From the cell containing the given text, extract its center point as [x, y] coordinate. 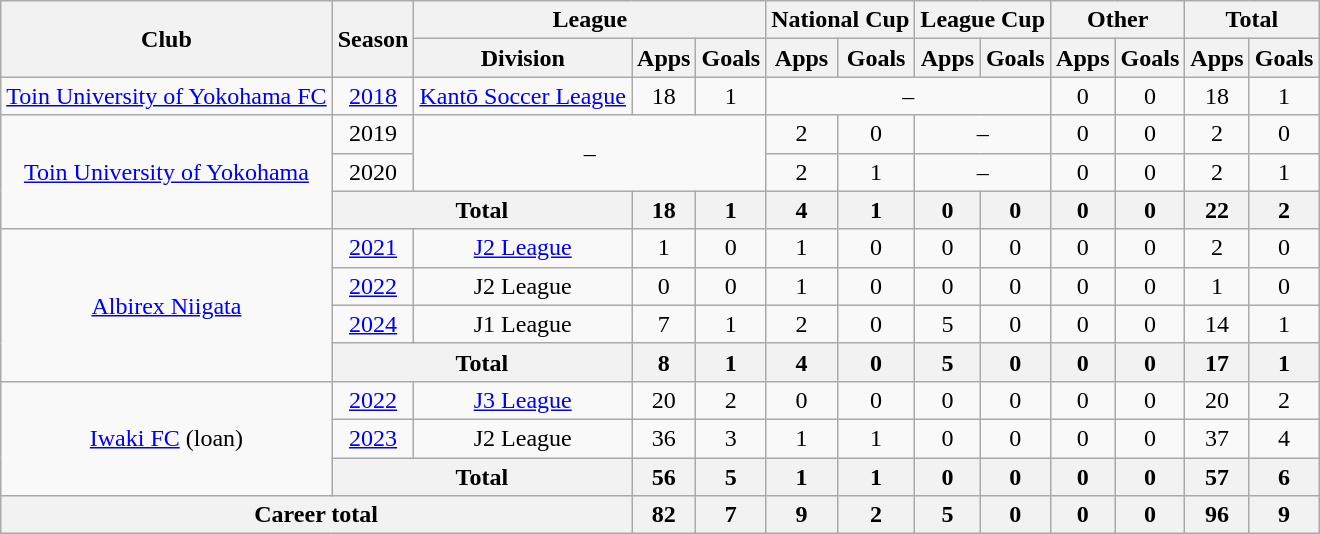
J3 League [523, 400]
Toin University of Yokohama FC [166, 96]
14 [1217, 324]
League Cup [983, 20]
57 [1217, 477]
22 [1217, 210]
2019 [373, 134]
J1 League [523, 324]
League [590, 20]
Toin University of Yokohama [166, 172]
2018 [373, 96]
Albirex Niigata [166, 305]
2023 [373, 438]
8 [664, 362]
82 [664, 515]
2024 [373, 324]
96 [1217, 515]
Division [523, 58]
36 [664, 438]
Kantō Soccer League [523, 96]
2020 [373, 172]
Club [166, 39]
2021 [373, 248]
Season [373, 39]
3 [731, 438]
Other [1118, 20]
37 [1217, 438]
National Cup [840, 20]
Career total [316, 515]
56 [664, 477]
6 [1284, 477]
17 [1217, 362]
Iwaki FC (loan) [166, 438]
